Search for the cell housing the specified text and yield its (x, y) center coordinate. 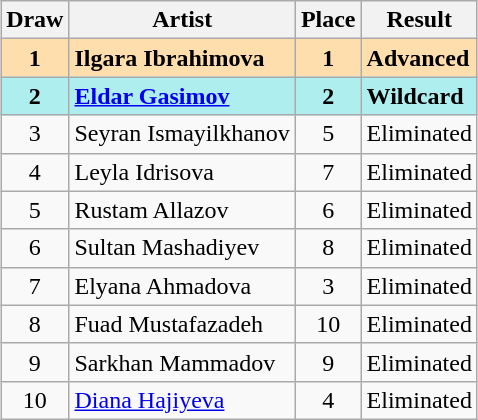
Fuad Mustafazadeh (182, 324)
Ilgara Ibrahimova (182, 58)
Result (419, 20)
Place (328, 20)
Advanced (419, 58)
Seyran Ismayilkhanov (182, 134)
Draw (35, 20)
Diana Hajiyeva (182, 400)
Rustam Allazov (182, 210)
Wildcard (419, 96)
Sarkhan Mammadov (182, 362)
Elyana Ahmadova (182, 286)
Eldar Gasimov (182, 96)
Artist (182, 20)
Sultan Mashadiyev (182, 248)
Leyla Idrisova (182, 172)
